Determine the [X, Y] coordinate at the center of the cell enclosing the given text.  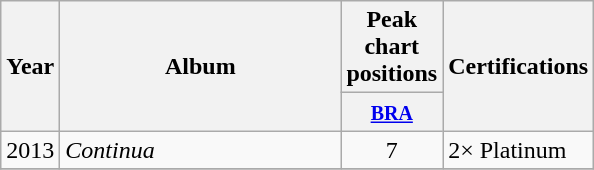
2013 [30, 150]
2× Platinum [518, 150]
Continua [200, 150]
BRA [392, 112]
7 [392, 150]
Album [200, 66]
Year [30, 66]
Certifications [518, 66]
Peak chart positions [392, 47]
